Output the (X, Y) coordinate of the center of the cell containing the given text.  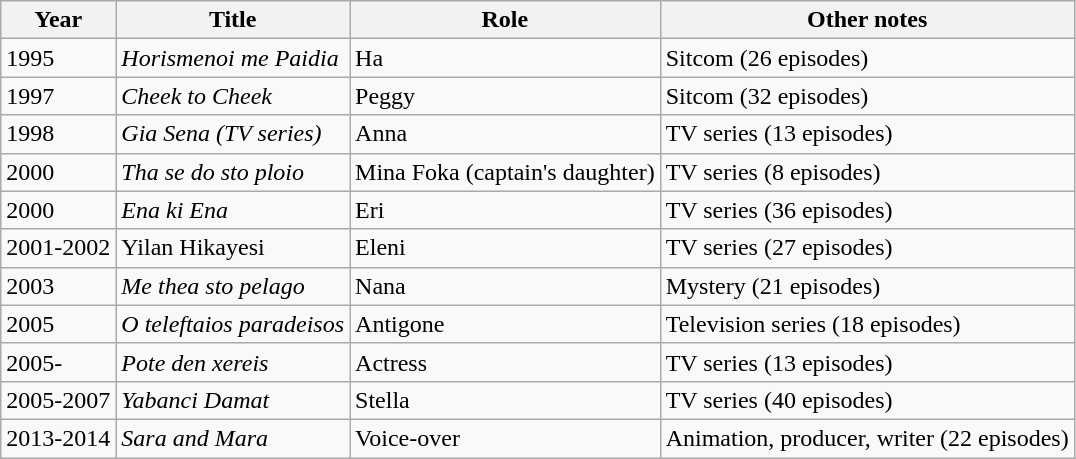
1997 (58, 96)
2001-2002 (58, 248)
TV series (36 episodes) (867, 210)
Sara and Mara (233, 438)
Year (58, 20)
Cheek to Cheek (233, 96)
Mina Foka (captain's daughter) (506, 172)
Me thea sto pelago (233, 286)
Antigone (506, 324)
Title (233, 20)
2005 (58, 324)
TV series (8 episodes) (867, 172)
Voice-over (506, 438)
Anna (506, 134)
Mystery (21 episodes) (867, 286)
1998 (58, 134)
Eri (506, 210)
Horismenoi me Paidia (233, 58)
1995 (58, 58)
TV series (27 episodes) (867, 248)
Television series (18 episodes) (867, 324)
TV series (40 episodes) (867, 400)
Animation, producer, writer (22 episodes) (867, 438)
Stella (506, 400)
Tha se do sto ploio (233, 172)
Nana (506, 286)
Role (506, 20)
Yabanci Damat (233, 400)
Ena ki Ena (233, 210)
Gia Sena (TV series) (233, 134)
Actress (506, 362)
Ha (506, 58)
Pote den xereis (233, 362)
Peggy (506, 96)
Sitcom (32 episodes) (867, 96)
O teleftaios paradeisos (233, 324)
Sitcom (26 episodes) (867, 58)
Yilan Hikayesi (233, 248)
2013-2014 (58, 438)
Other notes (867, 20)
2003 (58, 286)
2005- (58, 362)
2005-2007 (58, 400)
Eleni (506, 248)
